Scan for the cell matching the given text and deliver its [x, y] coordinate at center. 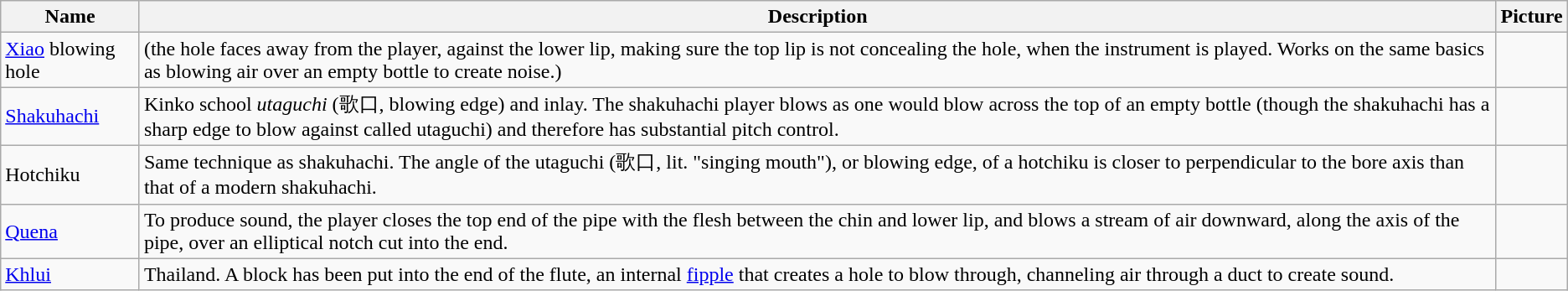
Picture [1531, 17]
Quena [70, 231]
Xiao blowing hole [70, 60]
Description [818, 17]
Khlui [70, 274]
Shakuhachi [70, 117]
Name [70, 17]
Hotchiku [70, 174]
